Search for the cell housing the specified text and yield its (X, Y) center coordinate. 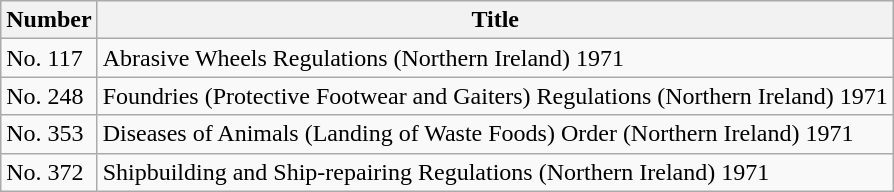
Diseases of Animals (Landing of Waste Foods) Order (Northern Ireland) 1971 (495, 134)
No. 117 (49, 58)
No. 353 (49, 134)
Foundries (Protective Footwear and Gaiters) Regulations (Northern Ireland) 1971 (495, 96)
No. 248 (49, 96)
Abrasive Wheels Regulations (Northern Ireland) 1971 (495, 58)
Number (49, 20)
Title (495, 20)
No. 372 (49, 172)
Shipbuilding and Ship-repairing Regulations (Northern Ireland) 1971 (495, 172)
